Provide the [x, y] coordinate of the cell's center where the given text is located.  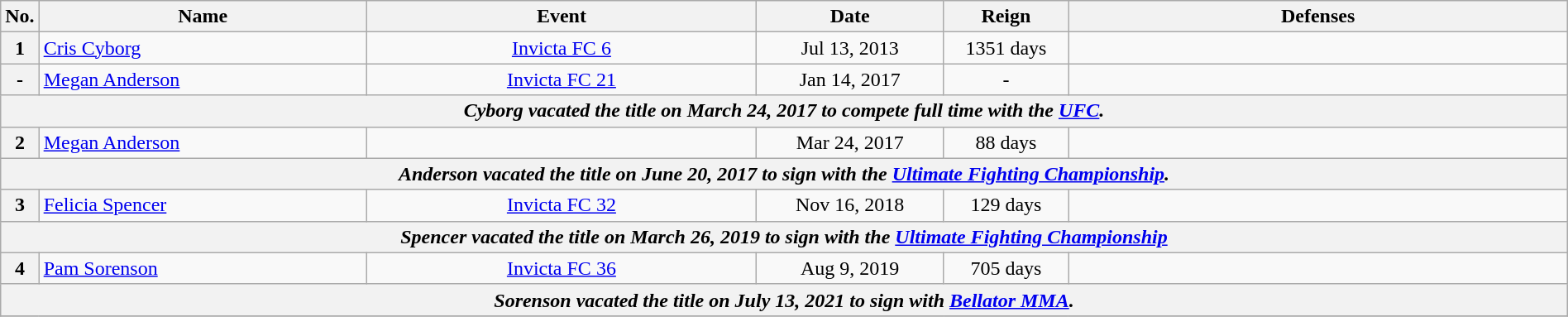
129 days [1006, 205]
Invicta FC 32 [561, 205]
Anderson vacated the title on June 20, 2017 to sign with the Ultimate Fighting Championship. [784, 174]
3 [20, 205]
Spencer vacated the title on March 26, 2019 to sign with the Ultimate Fighting Championship [784, 237]
Name [203, 17]
705 days [1006, 268]
4 [20, 268]
Aug 9, 2019 [850, 268]
Invicta FC 21 [561, 79]
Defenses [1318, 17]
Date [850, 17]
Reign [1006, 17]
88 days [1006, 142]
Jul 13, 2013 [850, 48]
Jan 14, 2017 [850, 79]
Nov 16, 2018 [850, 205]
No. [20, 17]
Invicta FC 36 [561, 268]
Pam Sorenson [203, 268]
Sorenson vacated the title on July 13, 2021 to sign with Bellator MMA. [784, 300]
1351 days [1006, 48]
Invicta FC 6 [561, 48]
Mar 24, 2017 [850, 142]
Event [561, 17]
Cyborg vacated the title on March 24, 2017 to compete full time with the UFC. [784, 111]
1 [20, 48]
Cris Cyborg [203, 48]
2 [20, 142]
Felicia Spencer [203, 205]
